Pinpoint the cell where the given text exists, returning its [X, Y] midpoint coordinate. 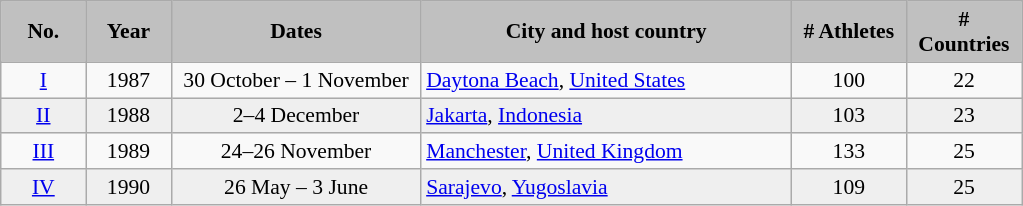
1989 [128, 152]
No. [44, 32]
Daytona Beach, United States [606, 80]
109 [848, 187]
Dates [296, 32]
22 [964, 80]
26 May – 3 June [296, 187]
Jakarta, Indonesia [606, 116]
30 October – 1 November [296, 80]
# Athletes [848, 32]
23 [964, 116]
III [44, 152]
IV [44, 187]
# Countries [964, 32]
II [44, 116]
133 [848, 152]
1988 [128, 116]
1990 [128, 187]
103 [848, 116]
Year [128, 32]
100 [848, 80]
I [44, 80]
1987 [128, 80]
2–4 December [296, 116]
City and host country [606, 32]
Manchester, United Kingdom [606, 152]
Sarajevo, Yugoslavia [606, 187]
24–26 November [296, 152]
